Provide the [x, y] coordinate of the cell's center where the given text is located.  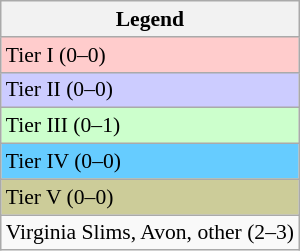
Tier V (0–0) [150, 197]
Tier IV (0–0) [150, 162]
Tier II (0–0) [150, 90]
Tier I (0–0) [150, 55]
Virginia Slims, Avon, other (2–3) [150, 233]
Tier III (0–1) [150, 126]
Legend [150, 19]
